For the text-containing cell, return its midpoint in (X, Y) coordinate format. 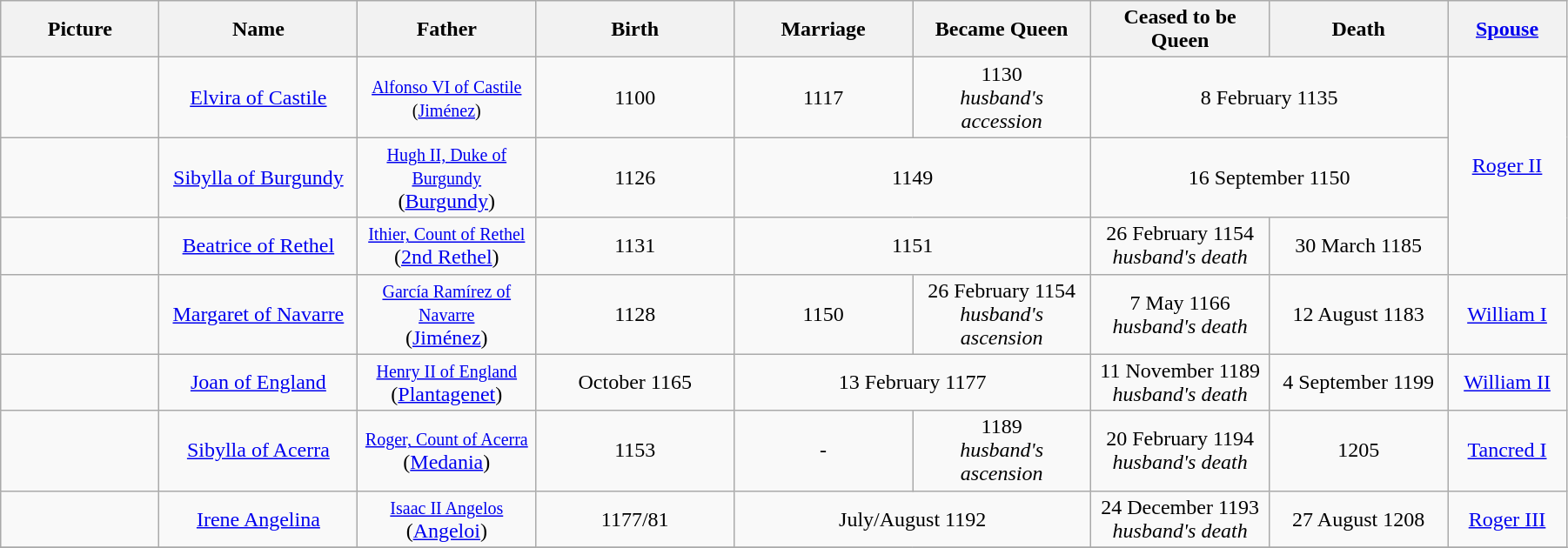
1150 (823, 314)
- (823, 451)
1117 (823, 97)
Spouse (1507, 30)
Elvira of Castile (258, 97)
Tancred I (1507, 451)
1189husband's ascension (1002, 451)
20 February 1194husband's death (1180, 451)
William II (1507, 383)
Joan of England (258, 383)
1131 (635, 245)
Father (447, 30)
Henry II of England(Plantagenet) (447, 383)
26 February 1154husband's ascension (1002, 314)
Irene Angelina (258, 518)
Beatrice of Rethel (258, 245)
García Ramírez of Navarre(Jiménez) (447, 314)
1177/81 (635, 518)
Ithier, Count of Rethel(2nd Rethel) (447, 245)
Roger II (1507, 165)
1126 (635, 177)
1128 (635, 314)
William I (1507, 314)
30 March 1185 (1359, 245)
Name (258, 30)
Sibylla of Burgundy (258, 177)
Ceased to be Queen (1180, 30)
4 September 1199 (1359, 383)
Death (1359, 30)
1151 (913, 245)
12 August 1183 (1359, 314)
Birth (635, 30)
1153 (635, 451)
October 1165 (635, 383)
Picture (80, 30)
Became Queen (1002, 30)
Sibylla of Acerra (258, 451)
Roger III (1507, 518)
27 August 1208 (1359, 518)
11 November 1189husband's death (1180, 383)
16 September 1150 (1270, 177)
Isaac II Angelos(Angeloi) (447, 518)
Margaret of Navarre (258, 314)
1130husband's accession (1002, 97)
Alfonso VI of Castile(Jiménez) (447, 97)
8 February 1135 (1270, 97)
1100 (635, 97)
13 February 1177 (913, 383)
July/August 1192 (913, 518)
1149 (913, 177)
24 December 1193husband's death (1180, 518)
Hugh II, Duke of Burgundy(Burgundy) (447, 177)
26 February 1154husband's death (1180, 245)
7 May 1166husband's death (1180, 314)
Roger, Count of Acerra(Medania) (447, 451)
Marriage (823, 30)
1205 (1359, 451)
